Return [x, y] of the center of cell containing provided text 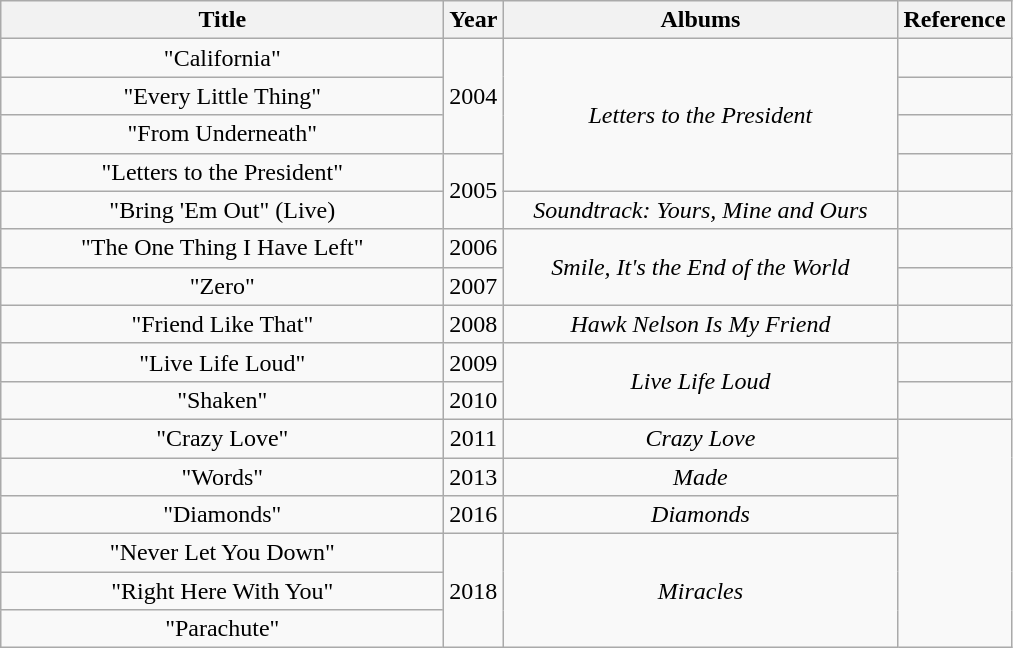
2010 [474, 400]
2016 [474, 515]
"Friend Like That" [222, 324]
"Diamonds" [222, 515]
Letters to the President [700, 115]
2011 [474, 438]
"Letters to the President" [222, 172]
"Shaken" [222, 400]
"From Underneath" [222, 134]
Made [700, 477]
"Zero" [222, 286]
Title [222, 20]
Crazy Love [700, 438]
Albums [700, 20]
Miracles [700, 591]
Smile, It's the End of the World [700, 267]
"Every Little Thing" [222, 96]
2007 [474, 286]
Year [474, 20]
"Never Let You Down" [222, 553]
"Live Life Loud" [222, 362]
2006 [474, 248]
Reference [954, 20]
"Right Here With You" [222, 591]
2005 [474, 191]
2009 [474, 362]
"California" [222, 58]
2008 [474, 324]
"Bring 'Em Out" (Live) [222, 210]
2013 [474, 477]
2018 [474, 591]
Live Life Loud [700, 381]
"The One Thing I Have Left" [222, 248]
"Crazy Love" [222, 438]
Soundtrack: Yours, Mine and Ours [700, 210]
Hawk Nelson Is My Friend [700, 324]
Diamonds [700, 515]
2004 [474, 96]
"Parachute" [222, 629]
"Words" [222, 477]
